Return [x, y] of the center of cell containing provided text 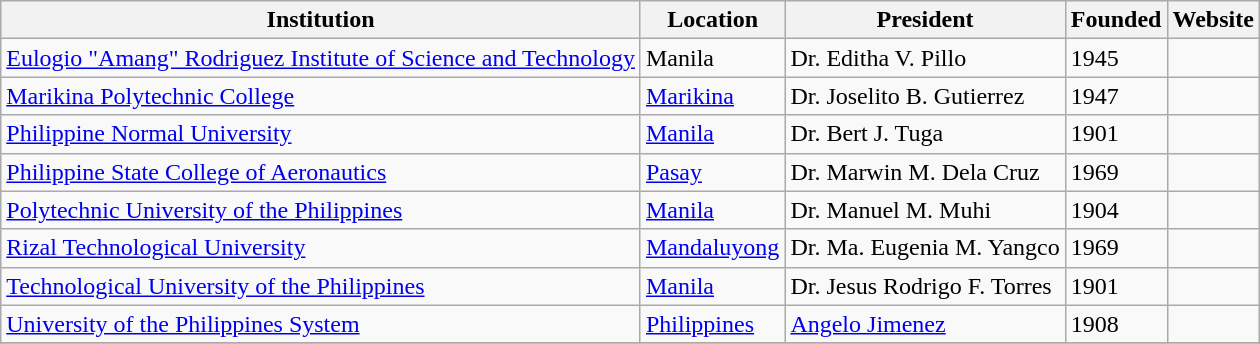
Website [1213, 20]
Technological University of the Philippines [321, 286]
Location [712, 20]
Founded [1116, 20]
Dr. Marwin M. Dela Cruz [925, 172]
Angelo Jimenez [925, 324]
Dr. Jesus Rodrigo F. Torres [925, 286]
Philippine State College of Aeronautics [321, 172]
Dr. Manuel M. Muhi [925, 210]
Pasay [712, 172]
1945 [1116, 58]
Rizal Technological University [321, 248]
Philippine Normal University [321, 134]
Eulogio "Amang" Rodriguez Institute of Science and Technology [321, 58]
Institution [321, 20]
Mandaluyong [712, 248]
1904 [1116, 210]
1947 [1116, 96]
1908 [1116, 324]
Dr. Ma. Eugenia M. Yangco [925, 248]
Philippines [712, 324]
Polytechnic University of the Philippines [321, 210]
Dr. Editha V. Pillo [925, 58]
Dr. Bert J. Tuga [925, 134]
Marikina [712, 96]
President [925, 20]
Dr. Joselito B. Gutierrez [925, 96]
Marikina Polytechnic College [321, 96]
University of the Philippines System [321, 324]
